Provide the [X, Y] coordinate of the cell's center where the given text is located.  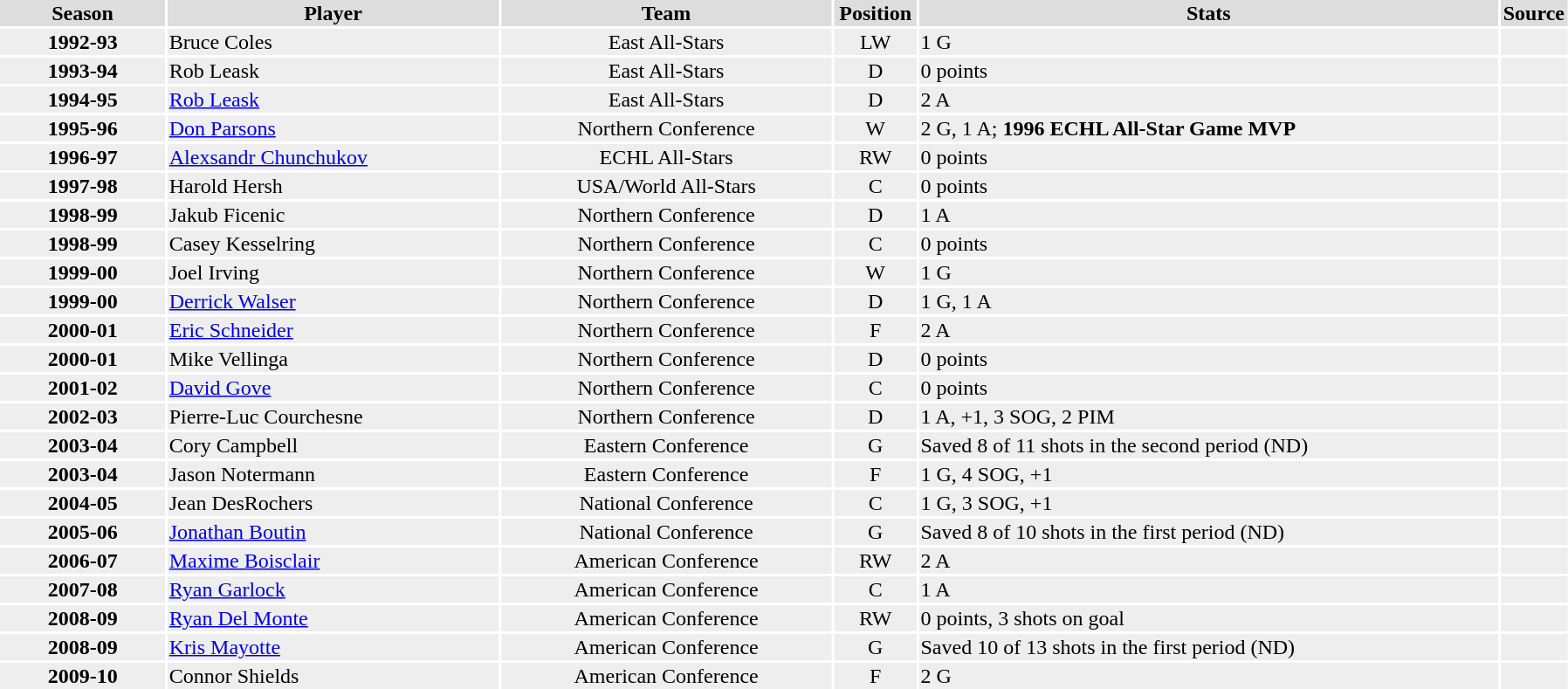
1997-98 [82, 186]
Position [875, 13]
1 G, 1 A [1208, 301]
Team [667, 13]
Cory Campbell [334, 445]
1 A, +1, 3 SOG, 2 PIM [1208, 417]
Jakub Ficenic [334, 215]
Mike Vellinga [334, 359]
Derrick Walser [334, 301]
1994-95 [82, 100]
2007-08 [82, 589]
Season [82, 13]
ECHL All-Stars [667, 157]
Pierre-Luc Courchesne [334, 417]
Joel Irving [334, 272]
Jonathan Boutin [334, 532]
1992-93 [82, 42]
Bruce Coles [334, 42]
Alexsandr Chunchukov [334, 157]
2002-03 [82, 417]
Kris Mayotte [334, 647]
2005-06 [82, 532]
0 points, 3 shots on goal [1208, 618]
1996-97 [82, 157]
Ryan Del Monte [334, 618]
Eric Schneider [334, 330]
2009-10 [82, 676]
Jason Notermann [334, 474]
Saved 10 of 13 shots in the first period (ND) [1208, 647]
Saved 8 of 11 shots in the second period (ND) [1208, 445]
1 G, 4 SOG, +1 [1208, 474]
2 G, 1 A; 1996 ECHL All-Star Game MVP [1208, 128]
Connor Shields [334, 676]
Don Parsons [334, 128]
Maxime Boisclair [334, 561]
USA/World All-Stars [667, 186]
2001-02 [82, 388]
Player [334, 13]
2 G [1208, 676]
Casey Kesselring [334, 244]
2006-07 [82, 561]
Stats [1208, 13]
LW [875, 42]
David Gove [334, 388]
Jean DesRochers [334, 503]
Saved 8 of 10 shots in the first period (ND) [1208, 532]
Harold Hersh [334, 186]
1 G, 3 SOG, +1 [1208, 503]
Ryan Garlock [334, 589]
2004-05 [82, 503]
1993-94 [82, 71]
1995-96 [82, 128]
Source [1535, 13]
